Find where the given text appears and provide that cell's center as [x, y] coordinate. 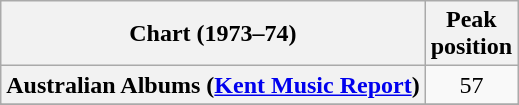
Chart (1973–74) [213, 34]
Peakposition [471, 34]
57 [471, 85]
Australian Albums (Kent Music Report) [213, 85]
